Identify which cell holds the provided text, then report its [x, y] central coordinate. 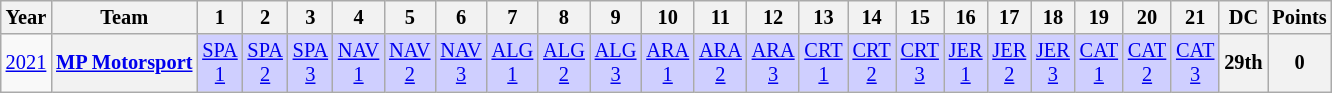
6 [460, 17]
CRT1 [823, 63]
NAV2 [410, 63]
11 [720, 17]
Points [1300, 17]
0 [1300, 63]
7 [513, 17]
3 [310, 17]
SPA1 [220, 63]
ALG3 [616, 63]
1 [220, 17]
13 [823, 17]
8 [564, 17]
CRT3 [920, 63]
NAV3 [460, 63]
2 [266, 17]
29th [1243, 63]
Year [26, 17]
Team [124, 17]
20 [1147, 17]
MP Motorsport [124, 63]
5 [410, 17]
ALG1 [513, 63]
CAT3 [1195, 63]
CRT2 [872, 63]
JER1 [966, 63]
SPA3 [310, 63]
SPA2 [266, 63]
ARA1 [668, 63]
ALG2 [564, 63]
15 [920, 17]
21 [1195, 17]
14 [872, 17]
ARA2 [720, 63]
ARA3 [774, 63]
9 [616, 17]
4 [358, 17]
CAT2 [1147, 63]
NAV1 [358, 63]
12 [774, 17]
2021 [26, 63]
16 [966, 17]
DC [1243, 17]
CAT1 [1099, 63]
JER3 [1053, 63]
19 [1099, 17]
JER2 [1009, 63]
17 [1009, 17]
10 [668, 17]
18 [1053, 17]
